Search for the cell housing the specified text and yield its (X, Y) center coordinate. 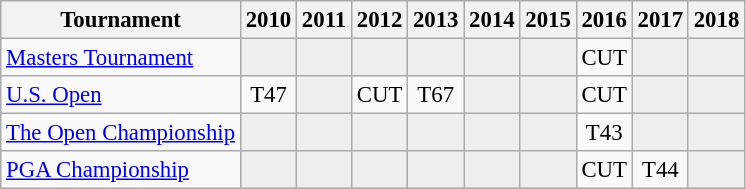
Tournament (121, 20)
2011 (324, 20)
T67 (436, 95)
Masters Tournament (121, 58)
2016 (604, 20)
T43 (604, 133)
The Open Championship (121, 133)
T44 (660, 170)
2012 (379, 20)
2017 (660, 20)
2015 (548, 20)
T47 (268, 95)
2018 (716, 20)
2014 (492, 20)
2013 (436, 20)
2010 (268, 20)
U.S. Open (121, 95)
PGA Championship (121, 170)
